Determine the (x, y) coordinate at the center of the cell enclosing the given text.  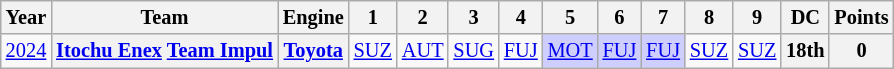
Engine (314, 17)
3 (473, 17)
9 (757, 17)
6 (620, 17)
2 (423, 17)
1 (373, 17)
DC (805, 17)
18th (805, 51)
Points (861, 17)
AUT (423, 51)
Itochu Enex Team Impul (164, 51)
8 (709, 17)
5 (570, 17)
Toyota (314, 51)
Team (164, 17)
MOT (570, 51)
0 (861, 51)
SUG (473, 51)
4 (521, 17)
2024 (26, 51)
7 (663, 17)
Year (26, 17)
